Search for the cell housing the specified text and yield its [x, y] center coordinate. 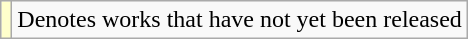
Denotes works that have not yet been released [240, 20]
